Return the (x, y) coordinate for the center point of the cell that contains the specified text.  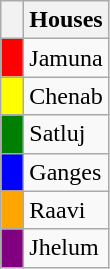
Houses (66, 20)
Raavi (66, 210)
Jamuna (66, 58)
Ganges (66, 172)
Chenab (66, 96)
Jhelum (66, 248)
Satluj (66, 134)
